Pinpoint the cell where the given text exists, returning its [x, y] midpoint coordinate. 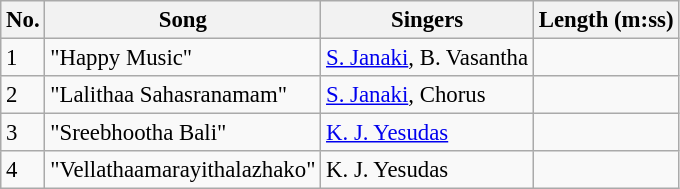
Song [183, 20]
"Vellathaamarayithalazhako" [183, 170]
2 [23, 95]
Singers [428, 20]
S. Janaki, Chorus [428, 95]
"Sreebhootha Bali" [183, 133]
3 [23, 133]
"Lalithaa Sahasranamam" [183, 95]
1 [23, 58]
Length (m:ss) [606, 20]
"Happy Music" [183, 58]
S. Janaki, B. Vasantha [428, 58]
No. [23, 20]
4 [23, 170]
